Determine the [X, Y] coordinate at the center of the cell enclosing the given text.  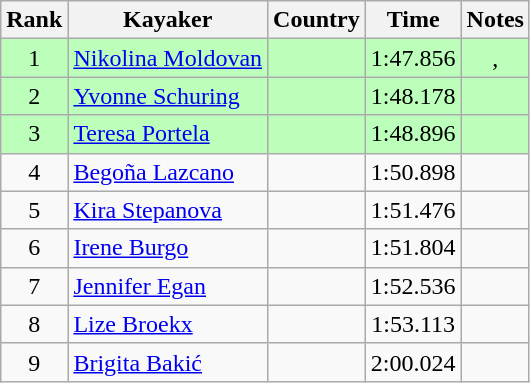
1:52.536 [413, 286]
Kira Stepanova [168, 210]
Yvonne Schuring [168, 96]
Brigita Bakić [168, 362]
Time [413, 20]
, [495, 58]
Irene Burgo [168, 248]
Begoña Lazcano [168, 172]
Teresa Portela [168, 134]
9 [34, 362]
1:48.178 [413, 96]
1:51.804 [413, 248]
Rank [34, 20]
6 [34, 248]
3 [34, 134]
1 [34, 58]
4 [34, 172]
8 [34, 324]
1:47.856 [413, 58]
Jennifer Egan [168, 286]
1:48.896 [413, 134]
Notes [495, 20]
Country [317, 20]
2 [34, 96]
7 [34, 286]
1:50.898 [413, 172]
Kayaker [168, 20]
2:00.024 [413, 362]
5 [34, 210]
Lize Broekx [168, 324]
1:51.476 [413, 210]
1:53.113 [413, 324]
Nikolina Moldovan [168, 58]
